Return [X, Y] of the center of cell containing provided text 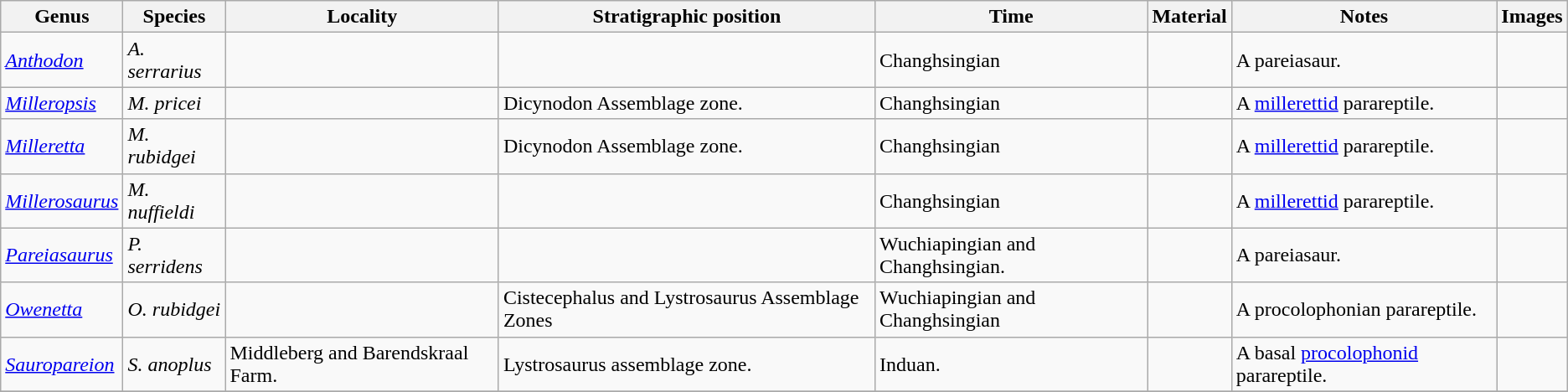
Owenetta [62, 310]
P. serridens [174, 255]
Milleropsis [62, 103]
S. anoplus [174, 364]
Species [174, 17]
Images [1532, 17]
Anthodon [62, 60]
Middleberg and Barendskraal Farm. [362, 364]
A basal procolophonid parareptile. [1364, 364]
M. pricei [174, 103]
Material [1189, 17]
O. rubidgei [174, 310]
Wuchiapingian and Changhsingian. [1010, 255]
Genus [62, 17]
M. nuffieldi [174, 201]
A. serrarius [174, 60]
M. rubidgei [174, 146]
Sauropareion [62, 364]
Millerosaurus [62, 201]
Time [1010, 17]
Milleretta [62, 146]
Cistecephalus and Lystrosaurus Assemblage Zones [687, 310]
Stratigraphic position [687, 17]
A procolophonian parareptile. [1364, 310]
Induan. [1010, 364]
Lystrosaurus assemblage zone. [687, 364]
Notes [1364, 17]
Pareiasaurus [62, 255]
Locality [362, 17]
Wuchiapingian and Changhsingian [1010, 310]
